Output the [x, y] coordinate of the center of the cell containing the given text.  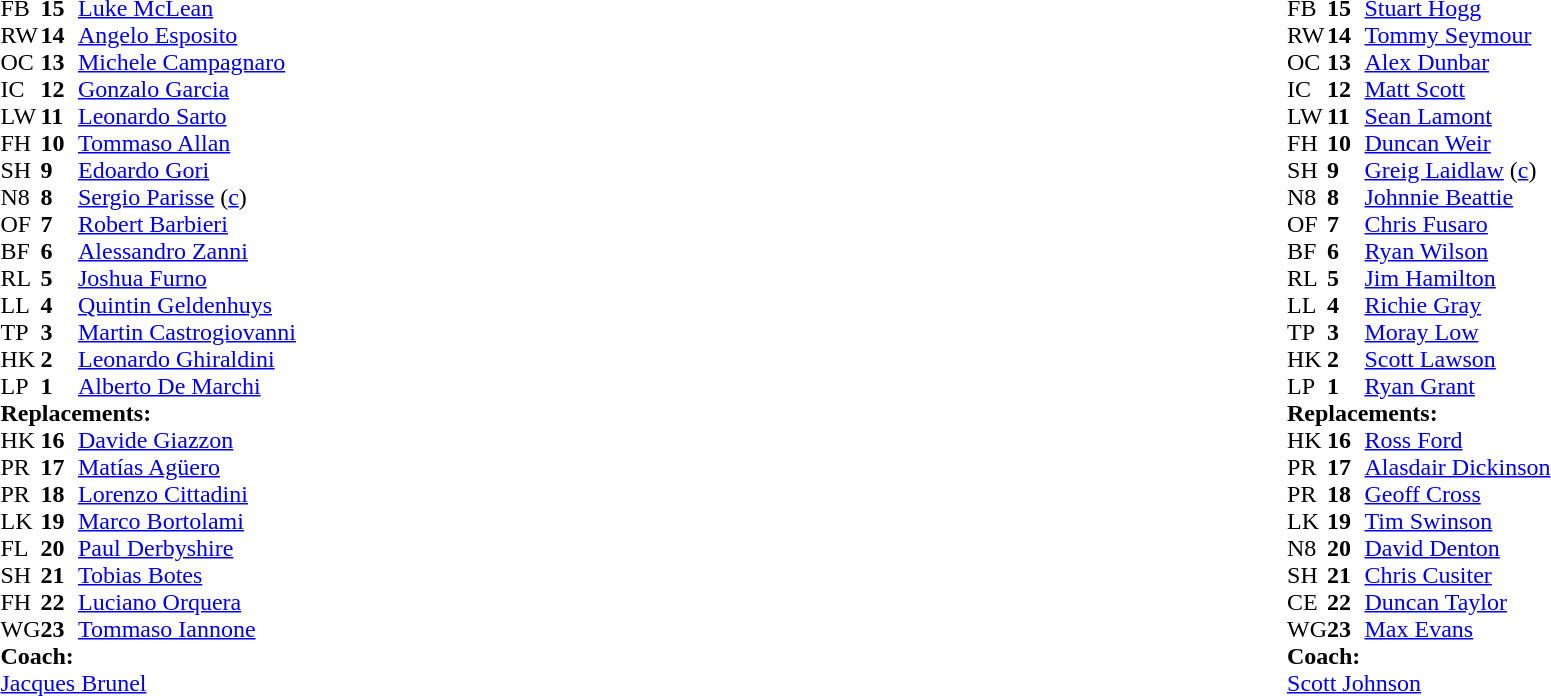
Alasdair Dickinson [1458, 468]
CE [1307, 602]
Alessandro Zanni [187, 252]
Chris Cusiter [1458, 576]
Paul Derbyshire [187, 548]
David Denton [1458, 548]
Tommaso Allan [187, 144]
Sergio Parisse (c) [187, 198]
Geoff Cross [1458, 494]
Tommaso Iannone [187, 630]
Jim Hamilton [1458, 278]
Matt Scott [1458, 90]
Martin Castrogiovanni [187, 332]
Richie Gray [1458, 306]
Angelo Esposito [187, 36]
Scott Lawson [1458, 360]
Max Evans [1458, 630]
Greig Laidlaw (c) [1458, 170]
Duncan Weir [1458, 144]
Chris Fusaro [1458, 224]
Marco Bortolami [187, 522]
Ryan Wilson [1458, 252]
Davide Giazzon [187, 440]
Leonardo Sarto [187, 116]
Luciano Orquera [187, 602]
Ryan Grant [1458, 386]
Edoardo Gori [187, 170]
Johnnie Beattie [1458, 198]
Tim Swinson [1458, 522]
Gonzalo Garcia [187, 90]
Matías Agüero [187, 468]
Lorenzo Cittadini [187, 494]
Alex Dunbar [1458, 62]
Duncan Taylor [1458, 602]
Moray Low [1458, 332]
Quintin Geldenhuys [187, 306]
Tommy Seymour [1458, 36]
Alberto De Marchi [187, 386]
Ross Ford [1458, 440]
Leonardo Ghiraldini [187, 360]
Michele Campagnaro [187, 62]
Tobias Botes [187, 576]
Robert Barbieri [187, 224]
FL [20, 548]
Joshua Furno [187, 278]
Sean Lamont [1458, 116]
